Capture the cell that displays the provided text and extract its (X, Y) central coordinate. 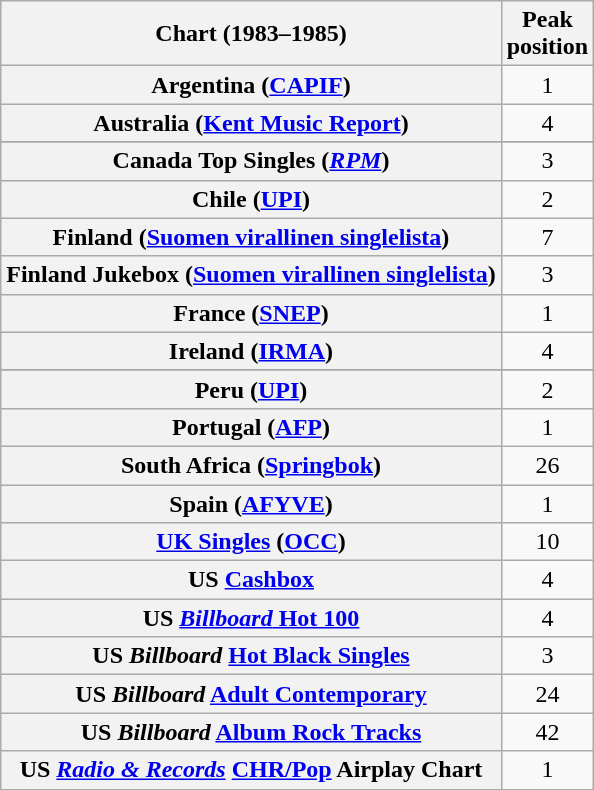
Finland Jukebox (Suomen virallinen singlelista) (251, 275)
US Billboard Adult Contemporary (251, 694)
10 (547, 542)
Canada Top Singles (RPM) (251, 161)
Peru (UPI) (251, 389)
UK Singles (OCC) (251, 542)
Portugal (AFP) (251, 427)
US Billboard Hot Black Singles (251, 656)
24 (547, 694)
42 (547, 732)
Spain (AFYVE) (251, 503)
US Radio & Records CHR/Pop Airplay Chart (251, 770)
France (SNEP) (251, 313)
Finland (Suomen virallinen singlelista) (251, 237)
US Billboard Hot 100 (251, 618)
Argentina (CAPIF) (251, 85)
Chart (1983–1985) (251, 34)
US Cashbox (251, 580)
Peakposition (547, 34)
US Billboard Album Rock Tracks (251, 732)
26 (547, 465)
Australia (Kent Music Report) (251, 123)
Ireland (IRMA) (251, 351)
7 (547, 237)
Chile (UPI) (251, 199)
South Africa (Springbok) (251, 465)
